Return [x, y] of the center of cell containing provided text 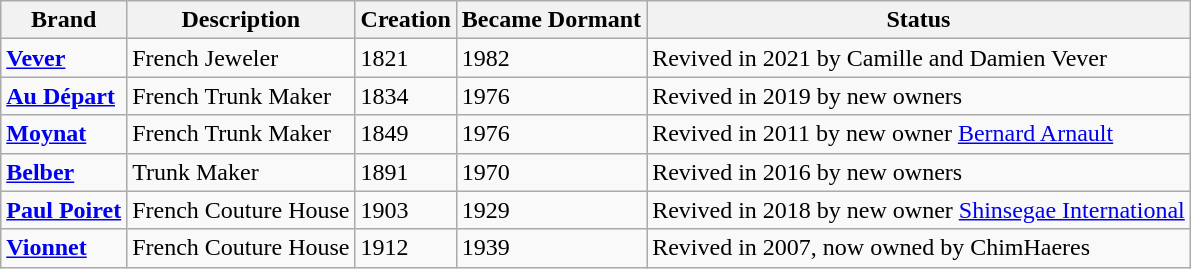
Creation [406, 20]
Vever [64, 58]
Brand [64, 20]
1939 [551, 248]
1821 [406, 58]
Paul Poiret [64, 210]
1834 [406, 96]
1982 [551, 58]
1912 [406, 248]
Vionnet [64, 248]
1849 [406, 134]
Revived in 2019 by new owners [919, 96]
Revived in 2011 by new owner Bernard Arnault [919, 134]
1891 [406, 172]
1970 [551, 172]
1929 [551, 210]
Moynat [64, 134]
Description [241, 20]
Revived in 2007, now owned by ChimHaeres [919, 248]
French Jeweler [241, 58]
Au Départ [64, 96]
1903 [406, 210]
Revived in 2018 by new owner Shinsegae International [919, 210]
Trunk Maker [241, 172]
Became Dormant [551, 20]
Status [919, 20]
Revived in 2016 by new owners [919, 172]
Belber [64, 172]
Revived in 2021 by Camille and Damien Vever [919, 58]
